Capture the cell that displays the provided text and extract its (X, Y) central coordinate. 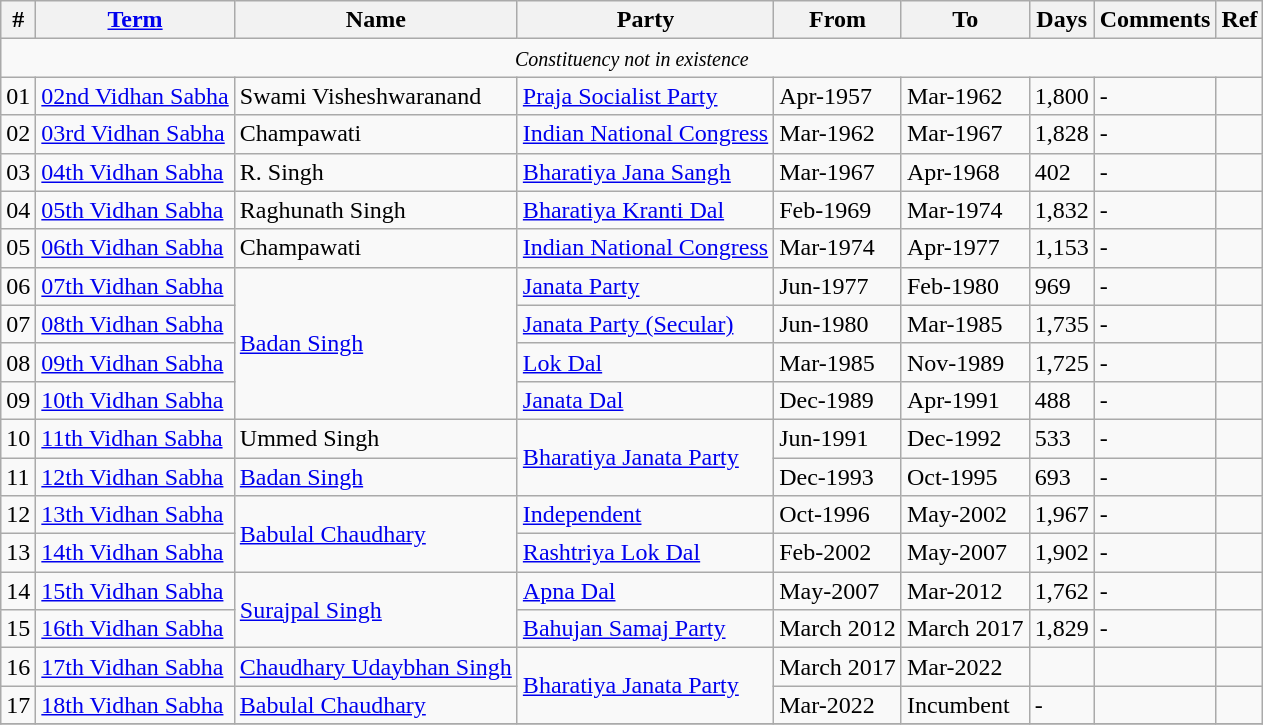
Chaudhary Udaybhan Singh (376, 667)
Ummed Singh (376, 438)
Surajpal Singh (376, 610)
Dec-1989 (838, 400)
Dec-1993 (838, 477)
402 (1062, 172)
Independent (645, 515)
09 (18, 400)
May-2002 (965, 515)
Jun-1977 (838, 286)
15 (18, 629)
Oct-1995 (965, 477)
13 (18, 553)
15th Vidhan Sabha (135, 591)
03 (18, 172)
1,828 (1062, 134)
March 2012 (838, 629)
08th Vidhan Sabha (135, 324)
Apr-1977 (965, 248)
1,800 (1062, 96)
05 (18, 248)
Bahujan Samaj Party (645, 629)
Swami Visheshwaranand (376, 96)
Oct-1996 (838, 515)
Apr-1968 (965, 172)
Nov-1989 (965, 362)
17 (18, 705)
01 (18, 96)
Ref (1240, 20)
Janata Party (Secular) (645, 324)
08 (18, 362)
09th Vidhan Sabha (135, 362)
16 (18, 667)
13th Vidhan Sabha (135, 515)
1,725 (1062, 362)
Lok Dal (645, 362)
1,967 (1062, 515)
Term (135, 20)
Apr-1957 (838, 96)
Praja Socialist Party (645, 96)
14th Vidhan Sabha (135, 553)
Feb-2002 (838, 553)
533 (1062, 438)
11 (18, 477)
12 (18, 515)
07 (18, 324)
Comments (1155, 20)
16th Vidhan Sabha (135, 629)
1,829 (1062, 629)
11th Vidhan Sabha (135, 438)
02nd Vidhan Sabha (135, 96)
17th Vidhan Sabha (135, 667)
1,762 (1062, 591)
693 (1062, 477)
14 (18, 591)
488 (1062, 400)
06th Vidhan Sabha (135, 248)
Apr-1991 (965, 400)
Constituency not in existence (632, 58)
From (838, 20)
Feb-1980 (965, 286)
R. Singh (376, 172)
03rd Vidhan Sabha (135, 134)
12th Vidhan Sabha (135, 477)
Bharatiya Jana Sangh (645, 172)
05th Vidhan Sabha (135, 210)
Incumbent (965, 705)
To (965, 20)
07th Vidhan Sabha (135, 286)
Feb-1969 (838, 210)
Mar-2012 (965, 591)
969 (1062, 286)
Rashtriya Lok Dal (645, 553)
Jun-1991 (838, 438)
Jun-1980 (838, 324)
Raghunath Singh (376, 210)
Name (376, 20)
Dec-1992 (965, 438)
1,832 (1062, 210)
10th Vidhan Sabha (135, 400)
Janata Party (645, 286)
1,153 (1062, 248)
Days (1062, 20)
Apna Dal (645, 591)
06 (18, 286)
Bharatiya Kranti Dal (645, 210)
# (18, 20)
10 (18, 438)
04th Vidhan Sabha (135, 172)
18th Vidhan Sabha (135, 705)
04 (18, 210)
1,902 (1062, 553)
Party (645, 20)
1,735 (1062, 324)
02 (18, 134)
Janata Dal (645, 400)
